Output the [x, y] coordinate of the center of the cell containing the given text.  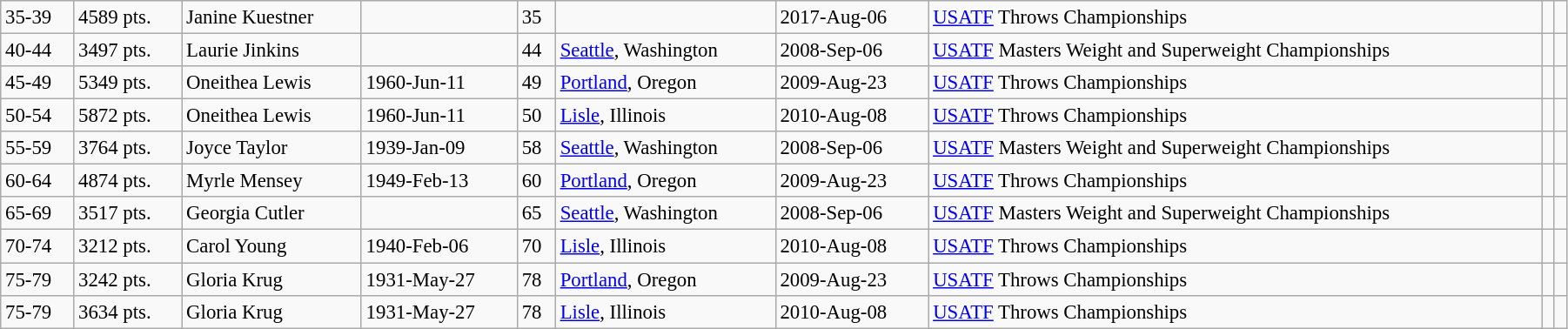
Myrle Mensey [271, 181]
60 [536, 181]
70-74 [37, 246]
5872 pts. [128, 116]
5349 pts. [128, 83]
70 [536, 246]
1939-Jan-09 [439, 148]
3634 pts. [128, 312]
4874 pts. [128, 181]
65-69 [37, 213]
Joyce Taylor [271, 148]
35-39 [37, 17]
4589 pts. [128, 17]
3212 pts. [128, 246]
44 [536, 50]
Janine Kuestner [271, 17]
2017-Aug-06 [852, 17]
Georgia Cutler [271, 213]
1940-Feb-06 [439, 246]
58 [536, 148]
55-59 [37, 148]
45-49 [37, 83]
Carol Young [271, 246]
3497 pts. [128, 50]
35 [536, 17]
3517 pts. [128, 213]
50-54 [37, 116]
3242 pts. [128, 279]
40-44 [37, 50]
1949-Feb-13 [439, 181]
50 [536, 116]
Laurie Jinkins [271, 50]
65 [536, 213]
3764 pts. [128, 148]
60-64 [37, 181]
49 [536, 83]
